Return the [x, y] coordinate for the center point of the cell that contains the specified text.  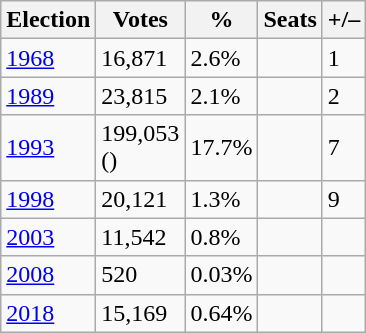
1.3% [222, 199]
2.1% [222, 96]
20,121 [140, 199]
1 [344, 58]
2 [344, 96]
15,169 [140, 313]
Votes [140, 20]
7 [344, 148]
2.6% [222, 58]
2003 [48, 237]
520 [140, 275]
23,815 [140, 96]
9 [344, 199]
1993 [48, 148]
2018 [48, 313]
2008 [48, 275]
1998 [48, 199]
1968 [48, 58]
17.7% [222, 148]
11,542 [140, 237]
199,053() [140, 148]
% [222, 20]
0.03% [222, 275]
16,871 [140, 58]
0.8% [222, 237]
Seats [290, 20]
Election [48, 20]
+/– [344, 20]
1989 [48, 96]
0.64% [222, 313]
